Locate the cell with the specified text and output its (x, y) center coordinate. 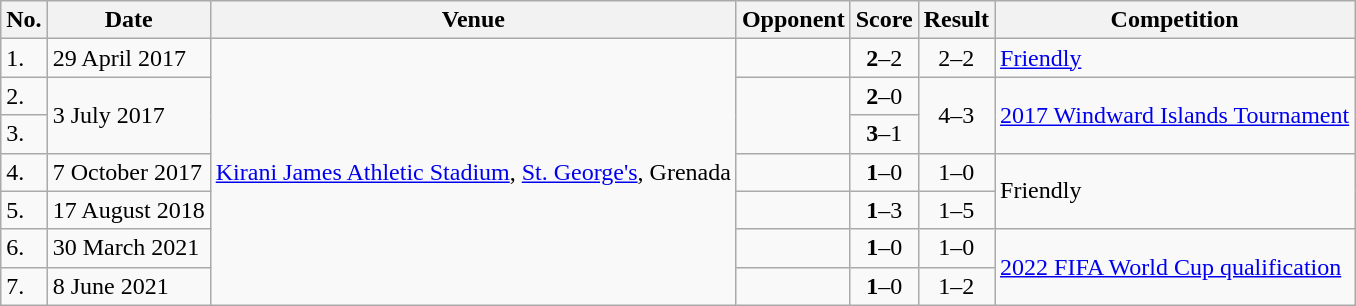
Venue (473, 20)
1–2 (956, 286)
8 June 2021 (128, 286)
5. (24, 210)
2017 Windward Islands Tournament (1175, 115)
4. (24, 172)
3. (24, 134)
Date (128, 20)
1. (24, 58)
7 October 2017 (128, 172)
2–0 (884, 96)
4–3 (956, 115)
1–3 (884, 210)
Kirani James Athletic Stadium, St. George's, Grenada (473, 172)
Competition (1175, 20)
30 March 2021 (128, 248)
1–5 (956, 210)
2. (24, 96)
No. (24, 20)
3 July 2017 (128, 115)
Score (884, 20)
Result (956, 20)
2022 FIFA World Cup qualification (1175, 267)
29 April 2017 (128, 58)
7. (24, 286)
6. (24, 248)
17 August 2018 (128, 210)
Opponent (793, 20)
3–1 (884, 134)
